Capture the cell that displays the provided text and extract its (x, y) central coordinate. 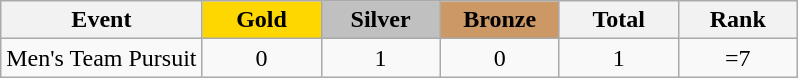
Event (102, 20)
Gold (262, 20)
Men's Team Pursuit (102, 58)
Silver (380, 20)
=7 (738, 58)
Bronze (500, 20)
Total (618, 20)
Rank (738, 20)
